Output the (X, Y) coordinate of the center of the cell containing the given text.  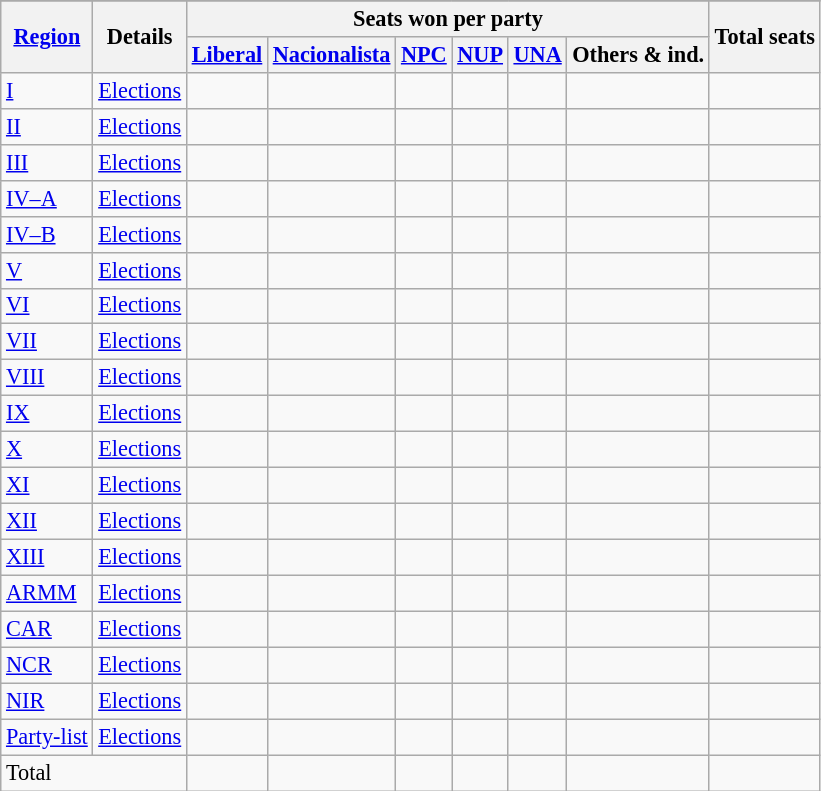
Region (47, 37)
X (47, 450)
ARMM (47, 593)
Liberal (226, 55)
V (47, 270)
VI (47, 306)
Nacionalista (331, 55)
III (47, 162)
VIII (47, 378)
NUP (480, 55)
NIR (47, 701)
XIII (47, 557)
Party-list (47, 737)
Seats won per party (448, 19)
Total (94, 773)
XI (47, 485)
NCR (47, 665)
I (47, 90)
II (47, 126)
Details (140, 37)
IV–A (47, 198)
XII (47, 521)
UNA (538, 55)
VII (47, 342)
IV–B (47, 234)
CAR (47, 629)
Others & ind. (638, 55)
Total seats (764, 37)
NPC (424, 55)
IX (47, 414)
